Scan for the cell matching the given text and deliver its (x, y) coordinate at center. 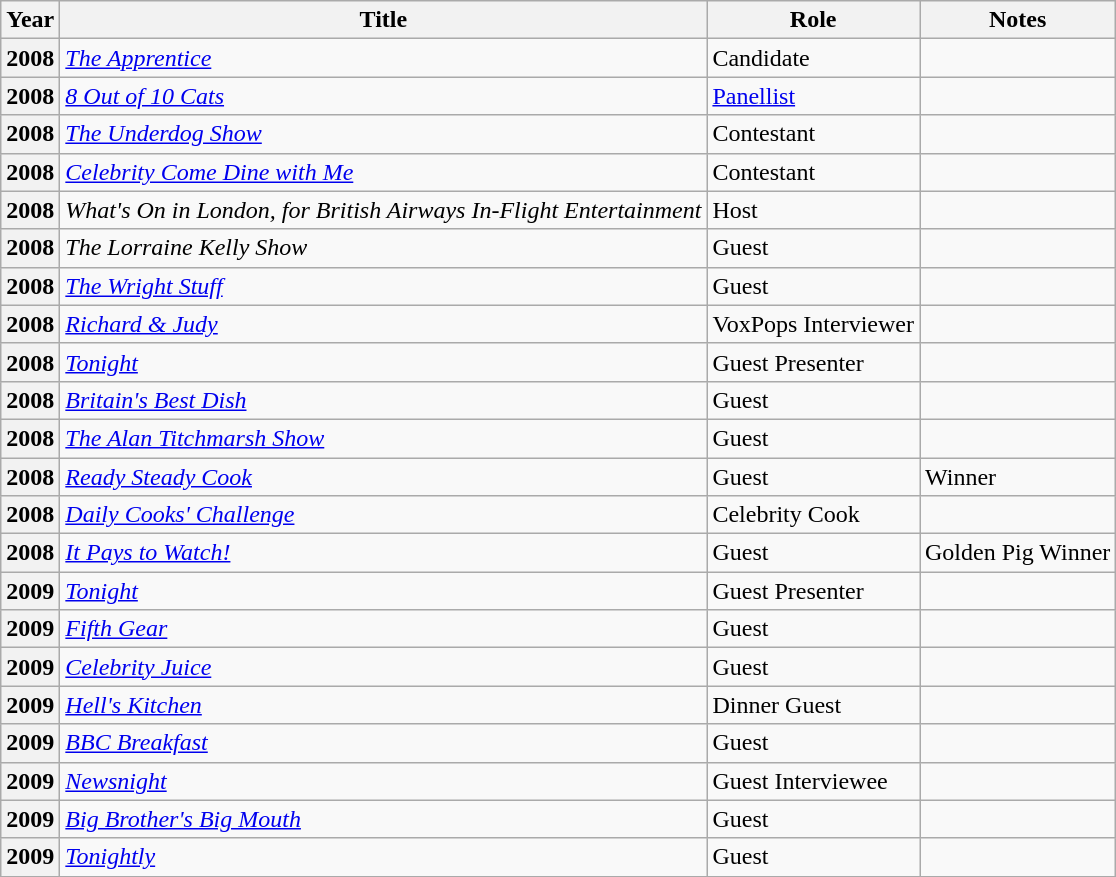
Winner (1018, 477)
The Lorraine Kelly Show (384, 248)
BBC Breakfast (384, 743)
Celebrity Juice (384, 667)
The Apprentice (384, 58)
It Pays to Watch! (384, 553)
Hell's Kitchen (384, 705)
8 Out of 10 Cats (384, 96)
Title (384, 20)
Notes (1018, 20)
Celebrity Cook (814, 515)
The Wright Stuff (384, 286)
Host (814, 210)
Guest Interviewee (814, 781)
The Alan Titchmarsh Show (384, 438)
VoxPops Interviewer (814, 324)
Daily Cooks' Challenge (384, 515)
Golden Pig Winner (1018, 553)
Tonightly (384, 857)
Newsnight (384, 781)
Year (30, 20)
Ready Steady Cook (384, 477)
The Underdog Show (384, 134)
Panellist (814, 96)
Britain's Best Dish (384, 400)
Fifth Gear (384, 629)
Big Brother's Big Mouth (384, 819)
Candidate (814, 58)
Richard & Judy (384, 324)
Role (814, 20)
Dinner Guest (814, 705)
Celebrity Come Dine with Me (384, 172)
What's On in London, for British Airways In-Flight Entertainment (384, 210)
